From the cell containing the given text, extract its center point as [x, y] coordinate. 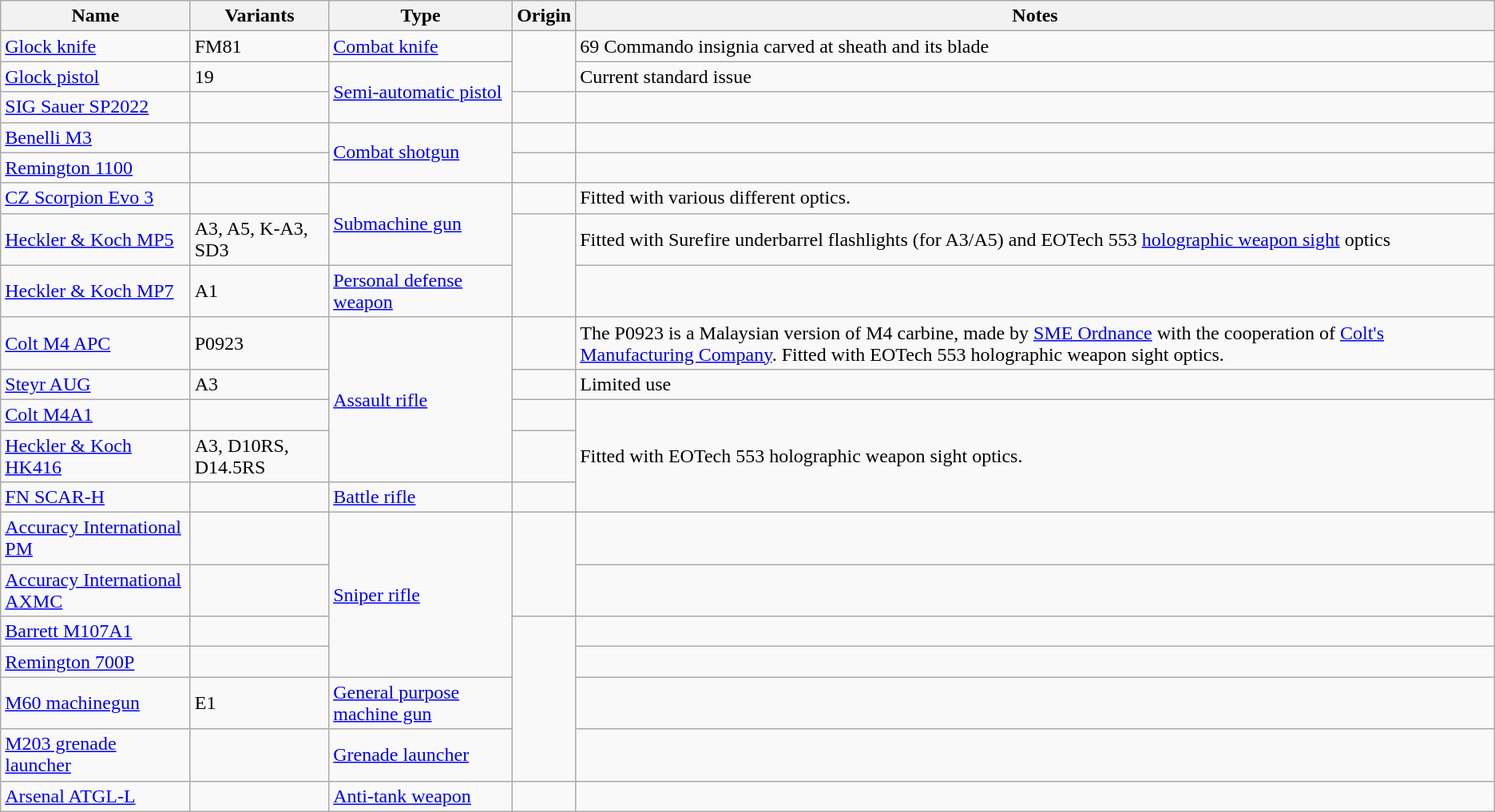
Current standard issue [1035, 77]
Combat shotgun [421, 152]
Battle rifle [421, 497]
FM81 [259, 46]
Variants [259, 16]
Fitted with Surefire underbarrel flashlights (for A3/A5) and EOTech 553 holographic weapon sight optics [1035, 240]
Glock knife [96, 46]
Origin [545, 16]
Type [421, 16]
A3, D10RS, D14.5RS [259, 455]
Benelli M3 [96, 137]
Sniper rifle [421, 595]
P0923 [259, 343]
Accuracy International AXMC [96, 591]
Fitted with EOTech 553 holographic weapon sight optics. [1035, 455]
Submachine gun [421, 224]
A3 [259, 384]
Colt M4A1 [96, 414]
Remington 700P [96, 662]
Steyr AUG [96, 384]
Colt M4 APC [96, 343]
A1 [259, 291]
CZ Scorpion Evo 3 [96, 198]
Barrett M107A1 [96, 632]
Accuracy International PM [96, 538]
Limited use [1035, 384]
19 [259, 77]
E1 [259, 703]
Notes [1035, 16]
Fitted with various different optics. [1035, 198]
SIG Sauer SP2022 [96, 107]
Anti-tank weapon [421, 796]
Remington 1100 [96, 168]
Arsenal ATGL-L [96, 796]
Name [96, 16]
Grenade launcher [421, 755]
69 Commando insignia carved at sheath and its blade [1035, 46]
A3, A5, K-A3, SD3 [259, 240]
FN SCAR-H [96, 497]
Glock pistol [96, 77]
Combat knife [421, 46]
M203 grenade launcher [96, 755]
Semi-automatic pistol [421, 92]
Assault rifle [421, 399]
Personal defense weapon [421, 291]
Heckler & Koch MP5 [96, 240]
Heckler & Koch MP7 [96, 291]
General purpose machine gun [421, 703]
Heckler & Koch HK416 [96, 455]
M60 machinegun [96, 703]
